Return [x, y] of the center of cell containing provided text 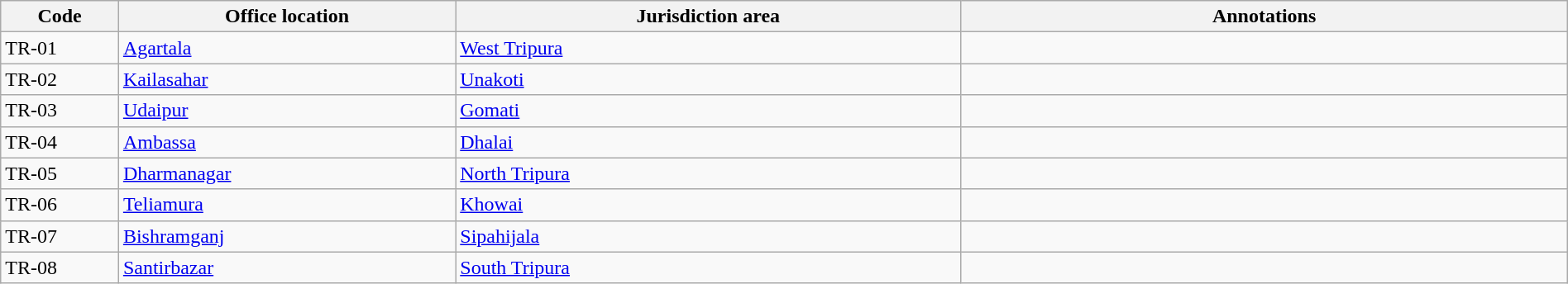
Dhalai [708, 142]
TR-07 [60, 236]
TR-01 [60, 48]
Dharmanagar [286, 173]
Teliamura [286, 205]
TR-02 [60, 79]
Udaipur [286, 111]
Code [60, 17]
South Tripura [708, 267]
Kailasahar [286, 79]
TR-06 [60, 205]
Gomati [708, 111]
West Tripura [708, 48]
Office location [286, 17]
Bishramganj [286, 236]
Khowai [708, 205]
TR-08 [60, 267]
TR-04 [60, 142]
North Tripura [708, 173]
Sipahijala [708, 236]
Ambassa [286, 142]
Jurisdiction area [708, 17]
Santirbazar [286, 267]
TR-05 [60, 173]
Unakoti [708, 79]
Agartala [286, 48]
TR-03 [60, 111]
Annotations [1264, 17]
